Search for the cell housing the specified text and yield its (x, y) center coordinate. 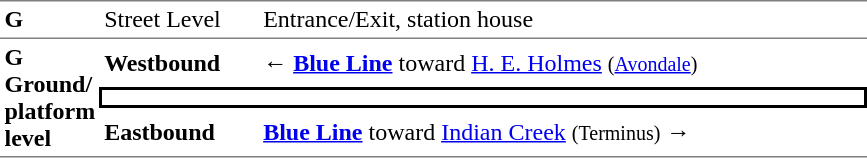
Eastbound (180, 132)
Westbound (180, 63)
G (50, 19)
GGround/platform level (50, 98)
Street Level (180, 19)
